Determine the (x, y) coordinate at the center of the cell enclosing the given text.  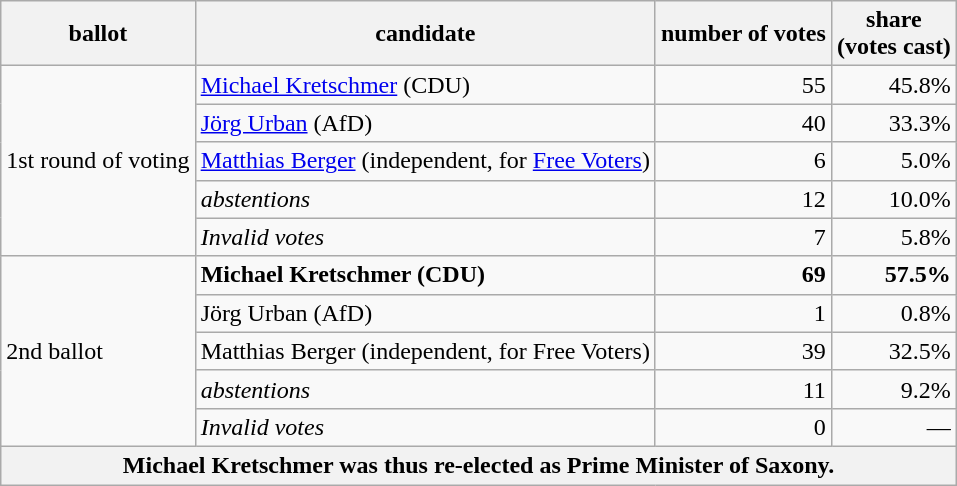
7 (743, 237)
5.0% (894, 161)
57.5% (894, 275)
12 (743, 199)
32.5% (894, 351)
40 (743, 123)
0 (743, 427)
number of votes (743, 34)
39 (743, 351)
2nd ballot (98, 351)
Michael Kretschmer was thus re-elected as Prime Minister of Saxony. (479, 465)
— (894, 427)
ballot (98, 34)
candidate (425, 34)
33.3% (894, 123)
11 (743, 389)
45.8% (894, 85)
share(votes cast) (894, 34)
9.2% (894, 389)
6 (743, 161)
0.8% (894, 313)
55 (743, 85)
1 (743, 313)
69 (743, 275)
10.0% (894, 199)
1st round of voting (98, 161)
5.8% (894, 237)
